Capture the cell that displays the provided text and extract its [X, Y] central coordinate. 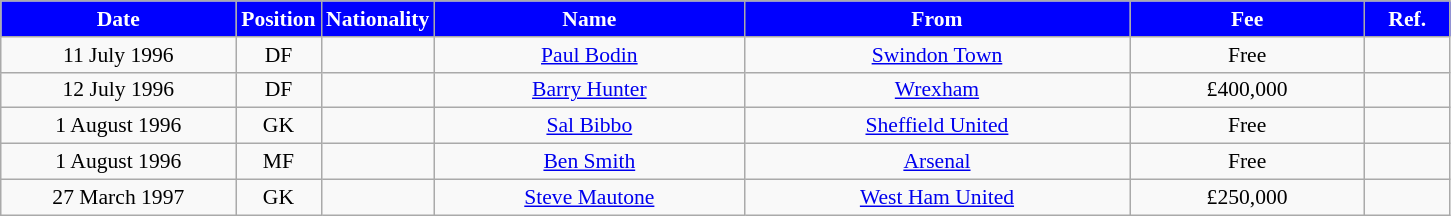
Sal Bibbo [589, 126]
Name [589, 19]
Wrexham [936, 90]
Date [118, 19]
Ben Smith [589, 162]
MF [278, 162]
Swindon Town [936, 55]
Paul Bodin [589, 55]
£400,000 [1248, 90]
West Ham United [936, 197]
Ref. [1408, 19]
Steve Mautone [589, 197]
Position [278, 19]
Arsenal [936, 162]
From [936, 19]
Barry Hunter [589, 90]
Sheffield United [936, 126]
Fee [1248, 19]
12 July 1996 [118, 90]
£250,000 [1248, 197]
Nationality [378, 19]
27 March 1997 [118, 197]
11 July 1996 [118, 55]
